Extract the [x, y] coordinate from the center of the cell holding the provided text.  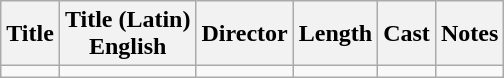
Cast [407, 34]
Notes [469, 34]
Title (Latin)English [128, 34]
Length [335, 34]
Director [244, 34]
Title [30, 34]
